For the text-containing cell, return its midpoint in (X, Y) coordinate format. 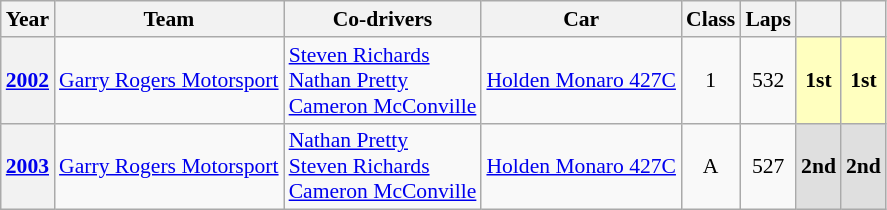
Class (710, 19)
2002 (28, 80)
Car (581, 19)
532 (768, 80)
527 (768, 166)
Laps (768, 19)
2003 (28, 166)
Steven Richards Nathan Pretty Cameron McConville (383, 80)
A (710, 166)
Co-drivers (383, 19)
Nathan Pretty Steven Richards Cameron McConville (383, 166)
Team (169, 19)
1 (710, 80)
Year (28, 19)
